Find where the given text appears and provide that cell's center as [X, Y] coordinate. 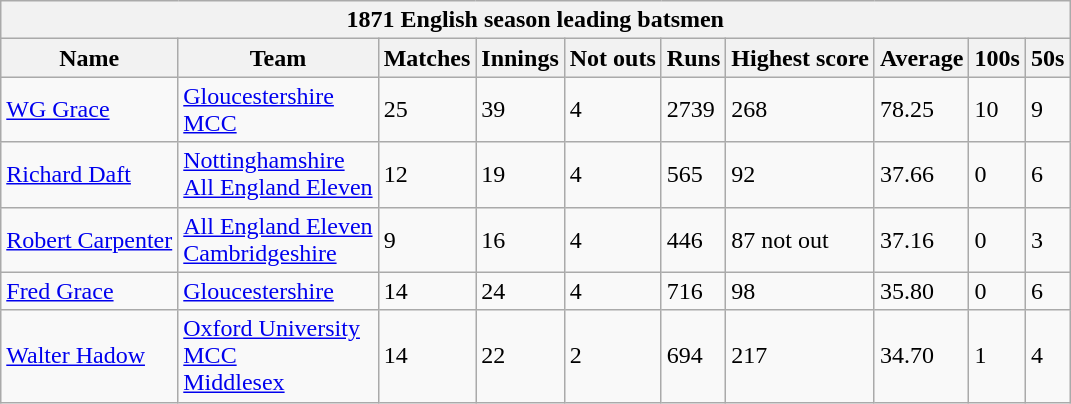
Not outs [612, 58]
87 not out [800, 240]
25 [427, 110]
1 [997, 356]
2739 [693, 110]
446 [693, 240]
565 [693, 174]
35.80 [922, 291]
WG Grace [90, 110]
Robert Carpenter [90, 240]
1871 English season leading batsmen [536, 20]
16 [520, 240]
3 [1047, 240]
All England ElevenCambridgeshire [278, 240]
217 [800, 356]
34.70 [922, 356]
98 [800, 291]
Walter Hadow [90, 356]
Highest score [800, 58]
92 [800, 174]
Oxford UniversityMCCMiddlesex [278, 356]
Average [922, 58]
GloucestershireMCC [278, 110]
716 [693, 291]
268 [800, 110]
Matches [427, 58]
50s [1047, 58]
10 [997, 110]
24 [520, 291]
Richard Daft [90, 174]
12 [427, 174]
19 [520, 174]
78.25 [922, 110]
100s [997, 58]
39 [520, 110]
37.66 [922, 174]
Team [278, 58]
Gloucestershire [278, 291]
2 [612, 356]
Fred Grace [90, 291]
22 [520, 356]
Innings [520, 58]
Name [90, 58]
37.16 [922, 240]
NottinghamshireAll England Eleven [278, 174]
694 [693, 356]
Runs [693, 58]
